Search for the cell housing the specified text and yield its [x, y] center coordinate. 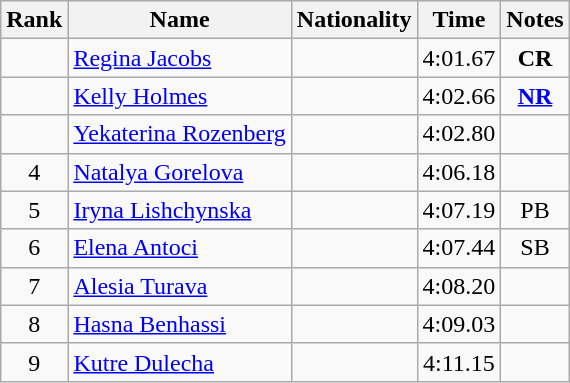
5 [34, 210]
Kutre Dulecha [180, 362]
PB [535, 210]
NR [535, 96]
4 [34, 172]
4:08.20 [459, 286]
Natalya Gorelova [180, 172]
Time [459, 20]
4:11.15 [459, 362]
Iryna Lishchynska [180, 210]
8 [34, 324]
4:07.44 [459, 248]
4:07.19 [459, 210]
CR [535, 58]
4:09.03 [459, 324]
Hasna Benhassi [180, 324]
4:01.67 [459, 58]
4:02.80 [459, 134]
Notes [535, 20]
Name [180, 20]
SB [535, 248]
Nationality [354, 20]
Elena Antoci [180, 248]
6 [34, 248]
4:02.66 [459, 96]
Regina Jacobs [180, 58]
4:06.18 [459, 172]
7 [34, 286]
Rank [34, 20]
Kelly Holmes [180, 96]
Alesia Turava [180, 286]
9 [34, 362]
Yekaterina Rozenberg [180, 134]
